Detect which cell encompasses the target text, then output its [x, y] center coordinate. 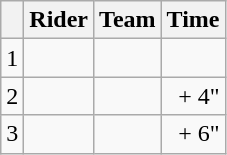
Team [128, 20]
Rider [59, 20]
2 [12, 96]
1 [12, 58]
Time [193, 20]
+ 4" [193, 96]
3 [12, 134]
+ 6" [193, 134]
